From the cell containing the given text, extract its center point as [X, Y] coordinate. 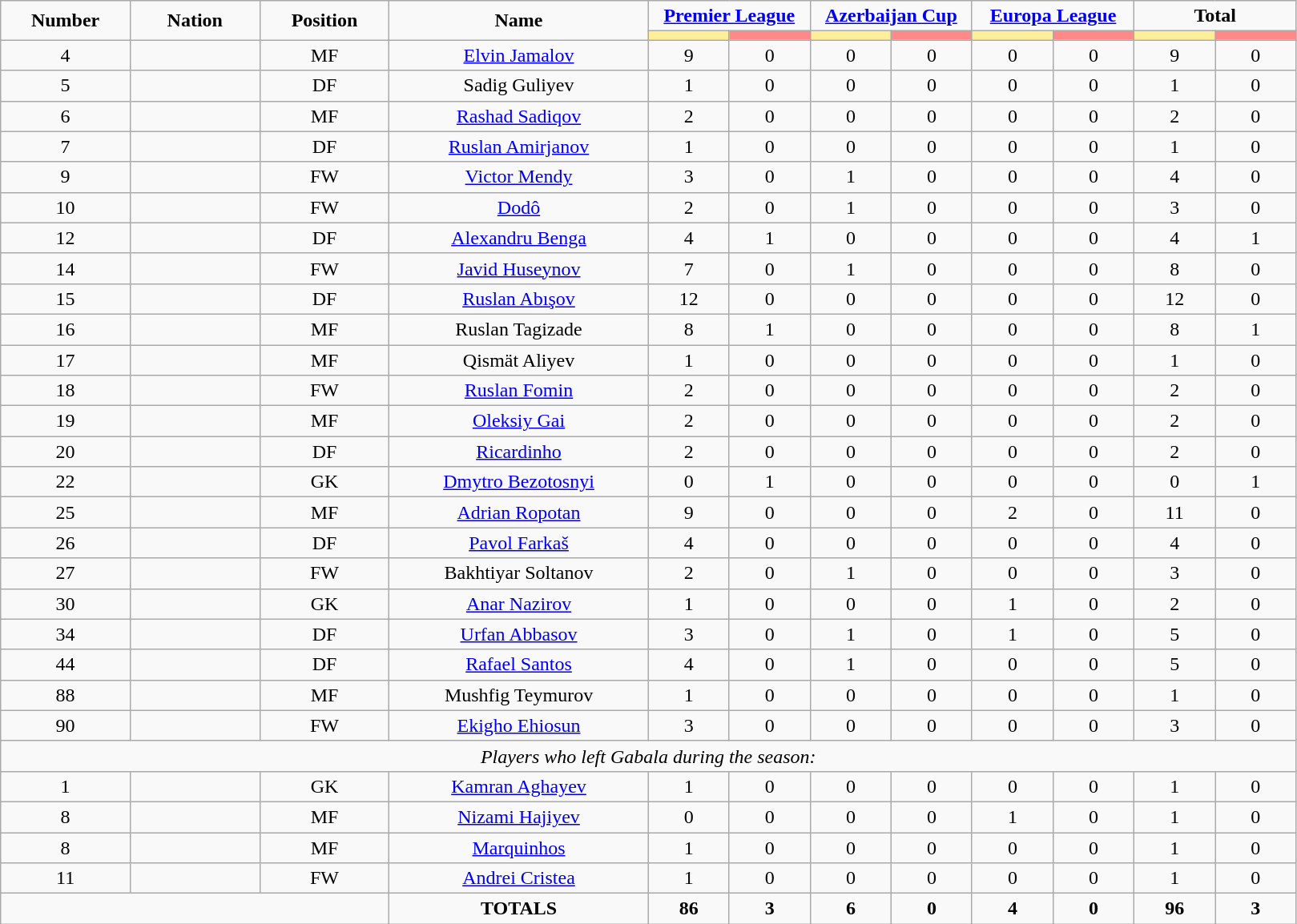
Oleksiy Gai [519, 421]
96 [1174, 909]
Anar Nazirov [519, 604]
Nation [195, 21]
34 [66, 634]
Dmytro Bezotosnyi [519, 482]
Marquinhos [519, 848]
Kamran Aghayev [519, 786]
20 [66, 452]
Andrei Cristea [519, 878]
Sadig Guliyev [519, 86]
Ruslan Abışov [519, 299]
Ruslan Amirjanov [519, 147]
Urfan Abbasov [519, 634]
Ruslan Fomin [519, 391]
30 [66, 604]
22 [66, 482]
Azerbaijan Cup [891, 16]
Players who left Gabala during the season: [649, 756]
15 [66, 299]
Total [1215, 16]
16 [66, 329]
Elvin Jamalov [519, 55]
86 [689, 909]
Ruslan Tagizade [519, 329]
90 [66, 725]
Qismät Aliyev [519, 360]
19 [66, 421]
Javid Huseynov [519, 268]
Number [66, 21]
18 [66, 391]
Victor Mendy [519, 177]
Mushfig Teymurov [519, 695]
17 [66, 360]
Nizami Hajiyev [519, 817]
Adrian Ropotan [519, 512]
10 [66, 207]
14 [66, 268]
Pavol Farkaš [519, 543]
Europa League [1053, 16]
88 [66, 695]
44 [66, 665]
Name [519, 21]
Dodô [519, 207]
Alexandru Benga [519, 238]
Rafael Santos [519, 665]
26 [66, 543]
27 [66, 573]
Bakhtiyar Soltanov [519, 573]
Ekigho Ehiosun [519, 725]
Premier League [729, 16]
Ricardinho [519, 452]
25 [66, 512]
Rashad Sadiqov [519, 116]
TOTALS [519, 909]
Position [324, 21]
